For the text-containing cell, return its midpoint in (X, Y) coordinate format. 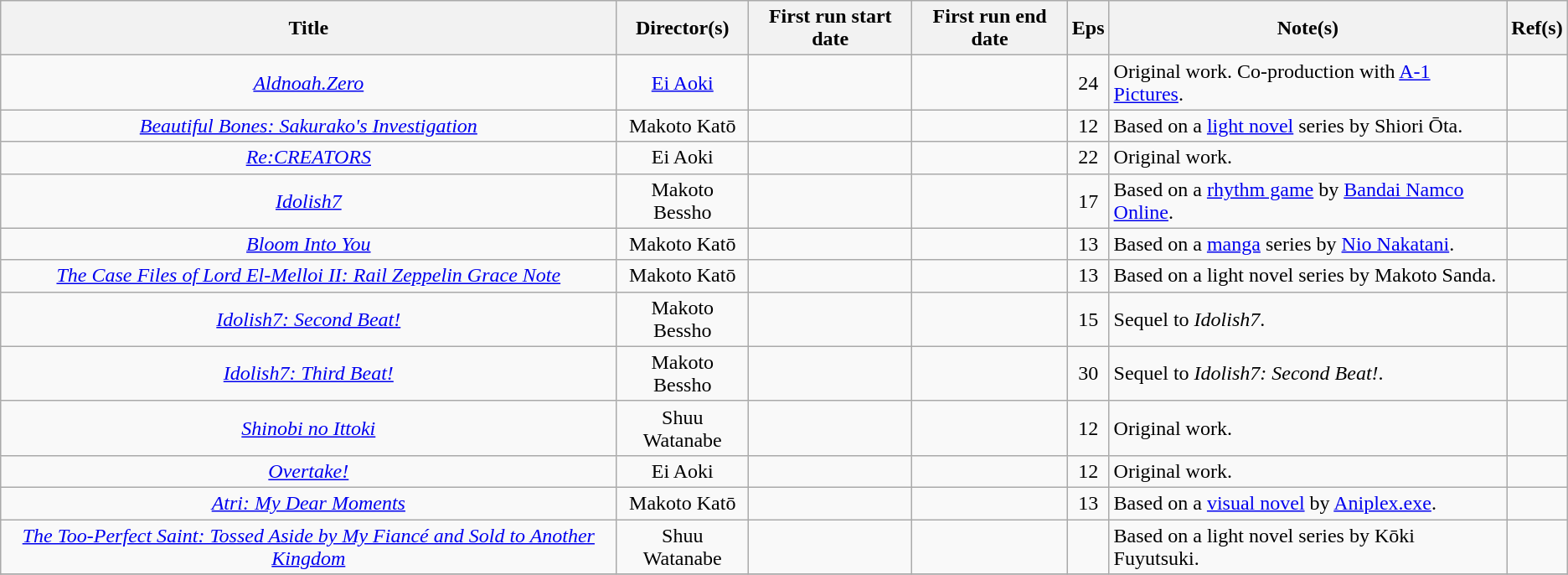
15 (1088, 319)
The Too-Perfect Saint: Tossed Aside by My Fiancé and Sold to Another Kingdom (308, 547)
22 (1088, 158)
Re:CREATORS (308, 158)
17 (1088, 201)
Based on a light novel series by Makoto Sanda. (1308, 276)
Original work. Co-production with A-1 Pictures. (1308, 82)
Based on a light novel series by Kōki Fuyutsuki. (1308, 547)
Overtake! (308, 471)
Atri: My Dear Moments (308, 503)
Shinobi no Ittoki (308, 427)
Based on a manga series by Nio Nakatani. (1308, 244)
First run end date (990, 28)
24 (1088, 82)
Based on a light novel series by Shiori Ōta. (1308, 126)
Note(s) (1308, 28)
Ref(s) (1537, 28)
Idolish7 (308, 201)
Aldnoah.Zero (308, 82)
Eps (1088, 28)
Beautiful Bones: Sakurako's Investigation (308, 126)
Based on a rhythm game by Bandai Namco Online. (1308, 201)
Sequel to Idolish7. (1308, 319)
First run start date (831, 28)
Bloom Into You (308, 244)
Title (308, 28)
Idolish7: Second Beat! (308, 319)
Idolish7: Third Beat! (308, 374)
Based on a visual novel by Aniplex.exe. (1308, 503)
The Case Files of Lord El-Melloi II: Rail Zeppelin Grace Note (308, 276)
30 (1088, 374)
Sequel to Idolish7: Second Beat!. (1308, 374)
Director(s) (683, 28)
